Search for the cell housing the specified text and yield its (x, y) center coordinate. 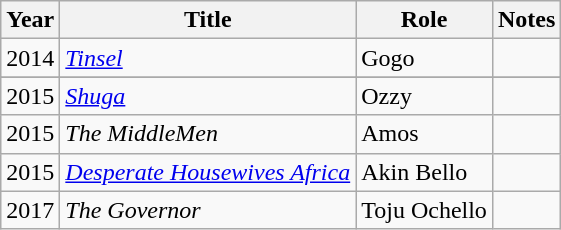
Akin Bello (424, 172)
Gogo (424, 58)
Desperate Housewives Africa (208, 172)
Shuga (208, 96)
Toju Ochello (424, 210)
Ozzy (424, 96)
2014 (30, 58)
Amos (424, 134)
The MiddleMen (208, 134)
Title (208, 20)
2017 (30, 210)
The Governor (208, 210)
Role (424, 20)
Year (30, 20)
Tinsel (208, 58)
Notes (526, 20)
